For the text-containing cell, return its midpoint in (X, Y) coordinate format. 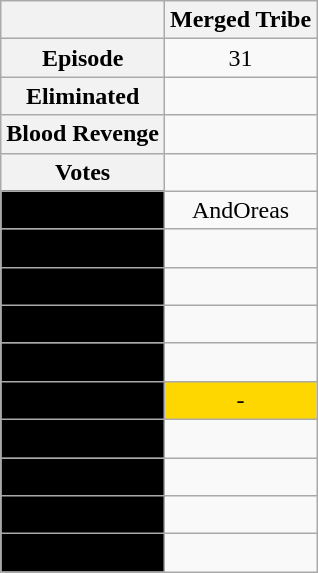
Andreas (83, 210)
Merged Tribe (240, 20)
Olivia (83, 477)
Joanna (83, 362)
Blood Revenge (83, 134)
Ludvig (83, 438)
Annki (83, 286)
Annica (83, 248)
Johanna (83, 400)
Rickard (83, 515)
31 (240, 58)
Dennis (83, 324)
Eliminated (83, 96)
Votes (83, 172)
AndOreas (240, 210)
William (83, 553)
Episode (83, 58)
- (240, 400)
